Find where the given text appears and provide that cell's center as (x, y) coordinate. 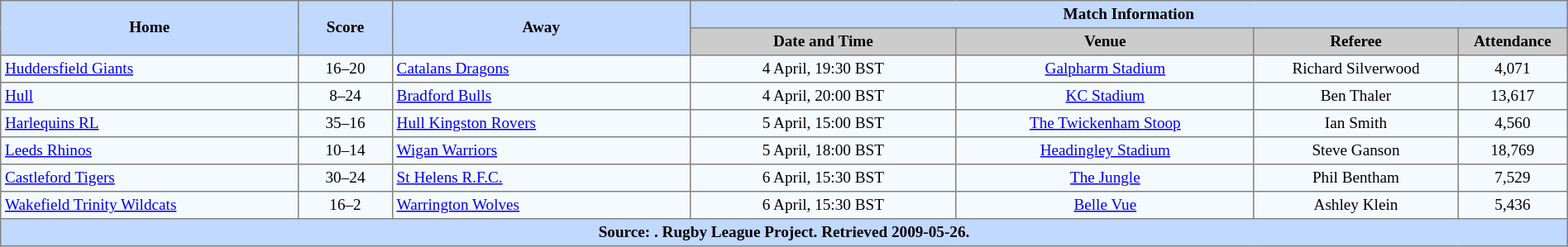
Date and Time (823, 41)
Galpharm Stadium (1105, 69)
Match Information (1128, 15)
Huddersfield Giants (150, 69)
Ben Thaler (1355, 96)
Home (150, 28)
St Helens R.F.C. (541, 178)
8–24 (346, 96)
The Twickenham Stoop (1105, 124)
Castleford Tigers (150, 178)
Wakefield Trinity Wildcats (150, 205)
Hull Kingston Rovers (541, 124)
Leeds Rhinos (150, 150)
13,617 (1513, 96)
Attendance (1513, 41)
5,436 (1513, 205)
7,529 (1513, 178)
Ian Smith (1355, 124)
Steve Ganson (1355, 150)
Away (541, 28)
Harlequins RL (150, 124)
Hull (150, 96)
Catalans Dragons (541, 69)
KC Stadium (1105, 96)
The Jungle (1105, 178)
5 April, 18:00 BST (823, 150)
4 April, 19:30 BST (823, 69)
18,769 (1513, 150)
Headingley Stadium (1105, 150)
16–2 (346, 205)
Ashley Klein (1355, 205)
Belle Vue (1105, 205)
Score (346, 28)
Richard Silverwood (1355, 69)
Phil Bentham (1355, 178)
4,560 (1513, 124)
Wigan Warriors (541, 150)
5 April, 15:00 BST (823, 124)
30–24 (346, 178)
4 April, 20:00 BST (823, 96)
10–14 (346, 150)
Referee (1355, 41)
16–20 (346, 69)
Bradford Bulls (541, 96)
Source: . Rugby League Project. Retrieved 2009-05-26. (784, 233)
Venue (1105, 41)
4,071 (1513, 69)
Warrington Wolves (541, 205)
35–16 (346, 124)
